From the cell containing the given text, extract its center point as (x, y) coordinate. 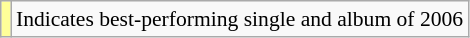
Indicates best-performing single and album of 2006 (240, 19)
